Pinpoint the cell where the given text exists, returning its (x, y) midpoint coordinate. 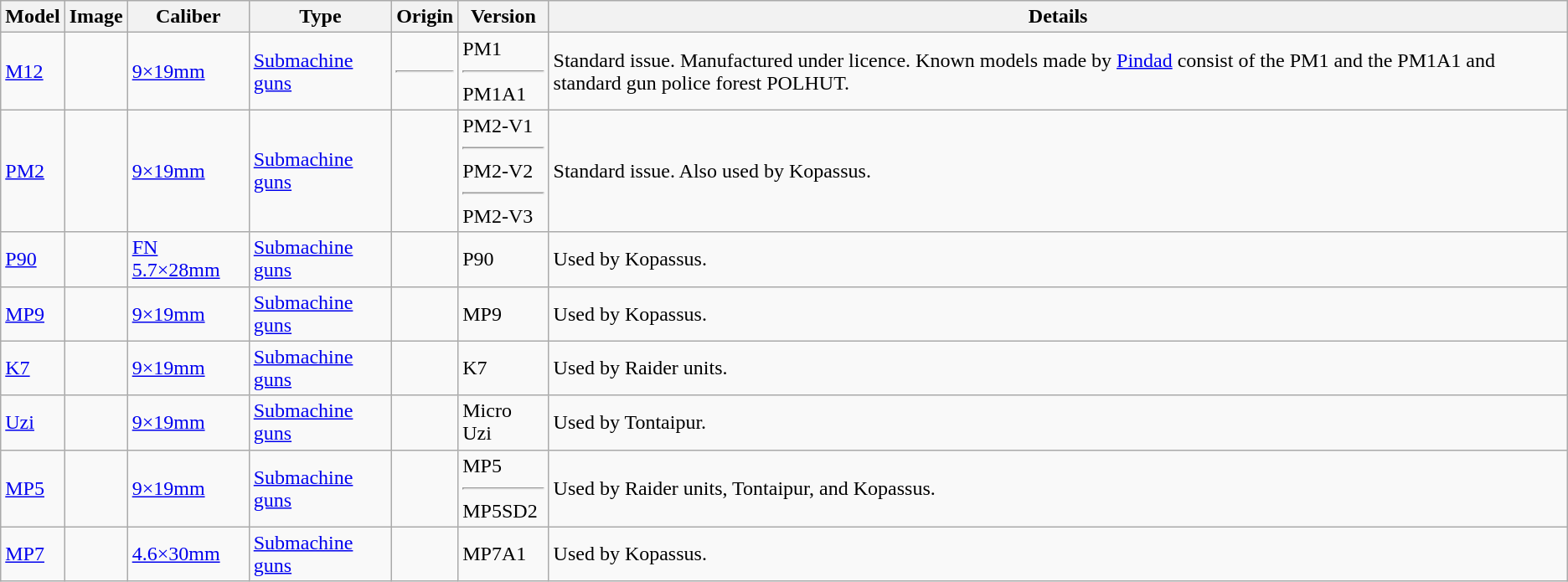
Standard issue. Manufactured under licence. Known models made by Pindad consist of the PM1 and the PM1A1 and standard gun police forest POLHUT. (1058, 71)
MP5 (33, 488)
Caliber (188, 17)
4.6×30mm (188, 554)
Used by Raider units, Tontaipur, and Kopassus. (1058, 488)
Standard issue. Also used by Kopassus. (1058, 171)
Used by Tontaipur. (1058, 422)
MP5MP5SD2 (503, 488)
MP7 (33, 554)
MP7A1 (503, 554)
PM2 (33, 171)
Image (95, 17)
FN 5.7×28mm (188, 260)
Version (503, 17)
Details (1058, 17)
Micro Uzi (503, 422)
Type (320, 17)
Used by Raider units. (1058, 368)
PM1PM1A1 (503, 71)
Model (33, 17)
Uzi (33, 422)
PM2-V1PM2-V2PM2-V3 (503, 171)
M12 (33, 71)
Origin (426, 17)
